Pinpoint the cell where the given text exists, returning its [X, Y] midpoint coordinate. 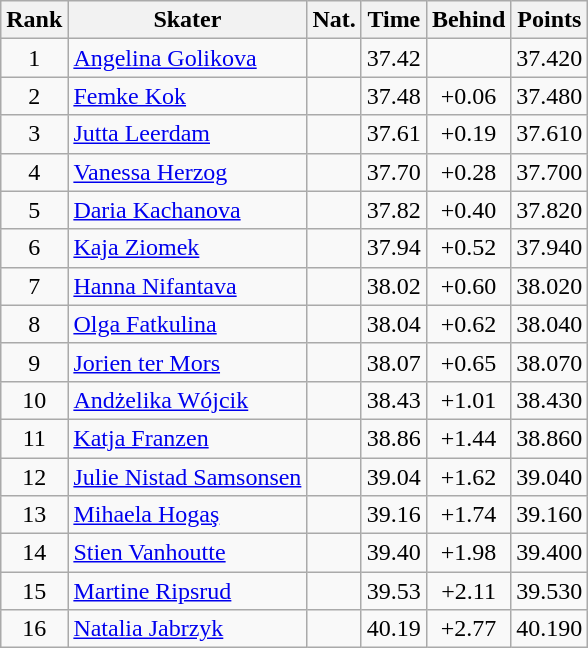
15 [34, 591]
37.480 [550, 96]
+1.98 [468, 553]
Points [550, 20]
Behind [468, 20]
6 [34, 248]
Stien Vanhoutte [188, 553]
39.53 [394, 591]
37.48 [394, 96]
Rank [34, 20]
37.82 [394, 210]
Hanna Nifantava [188, 286]
12 [34, 477]
37.94 [394, 248]
38.860 [550, 438]
38.02 [394, 286]
14 [34, 553]
+0.65 [468, 362]
10 [34, 400]
4 [34, 172]
5 [34, 210]
16 [34, 629]
3 [34, 134]
Time [394, 20]
Natalia Jabrzyk [188, 629]
+0.62 [468, 324]
+1.44 [468, 438]
40.19 [394, 629]
Andżelika Wójcik [188, 400]
37.420 [550, 58]
+0.19 [468, 134]
38.430 [550, 400]
Nat. [334, 20]
38.040 [550, 324]
37.610 [550, 134]
Jorien ter Mors [188, 362]
1 [34, 58]
+0.40 [468, 210]
11 [34, 438]
Daria Kachanova [188, 210]
39.530 [550, 591]
Julie Nistad Samsonsen [188, 477]
37.61 [394, 134]
38.43 [394, 400]
39.04 [394, 477]
+2.11 [468, 591]
37.940 [550, 248]
39.40 [394, 553]
+0.60 [468, 286]
Angelina Golikova [188, 58]
13 [34, 515]
8 [34, 324]
39.16 [394, 515]
37.820 [550, 210]
Olga Fatkulina [188, 324]
38.020 [550, 286]
+1.01 [468, 400]
37.42 [394, 58]
Mihaela Hogaş [188, 515]
+0.52 [468, 248]
38.07 [394, 362]
+1.74 [468, 515]
Katja Franzen [188, 438]
Skater [188, 20]
37.70 [394, 172]
40.190 [550, 629]
Kaja Ziomek [188, 248]
7 [34, 286]
38.86 [394, 438]
2 [34, 96]
Jutta Leerdam [188, 134]
Femke Kok [188, 96]
38.04 [394, 324]
9 [34, 362]
39.400 [550, 553]
Vanessa Herzog [188, 172]
39.160 [550, 515]
+2.77 [468, 629]
38.070 [550, 362]
+0.28 [468, 172]
Martine Ripsrud [188, 591]
+0.06 [468, 96]
39.040 [550, 477]
+1.62 [468, 477]
37.700 [550, 172]
